Detect which cell encompasses the target text, then output its [x, y] center coordinate. 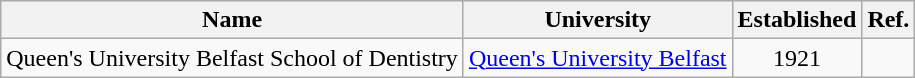
University [598, 20]
Name [232, 20]
Queen's University Belfast [598, 58]
1921 [797, 58]
Queen's University Belfast School of Dentistry [232, 58]
Established [797, 20]
Ref. [888, 20]
